From the cell containing the given text, extract its center point as (X, Y) coordinate. 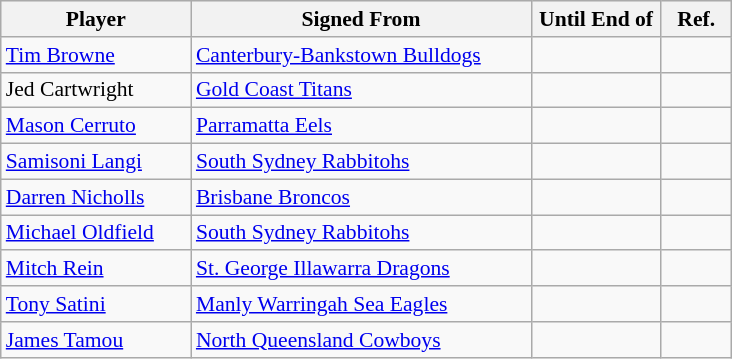
Signed From (361, 19)
Mason Cerruto (96, 126)
Ref. (696, 19)
North Queensland Cowboys (361, 340)
Tim Browne (96, 55)
St. George Illawarra Dragons (361, 269)
Jed Cartwright (96, 90)
James Tamou (96, 340)
Darren Nicholls (96, 197)
Tony Satini (96, 304)
Player (96, 19)
Gold Coast Titans (361, 90)
Michael Oldfield (96, 233)
Canterbury-Bankstown Bulldogs (361, 55)
Until End of (596, 19)
Mitch Rein (96, 269)
Manly Warringah Sea Eagles (361, 304)
Parramatta Eels (361, 126)
Samisoni Langi (96, 162)
Brisbane Broncos (361, 197)
